Determine the [x, y] coordinate at the center of the cell enclosing the given text.  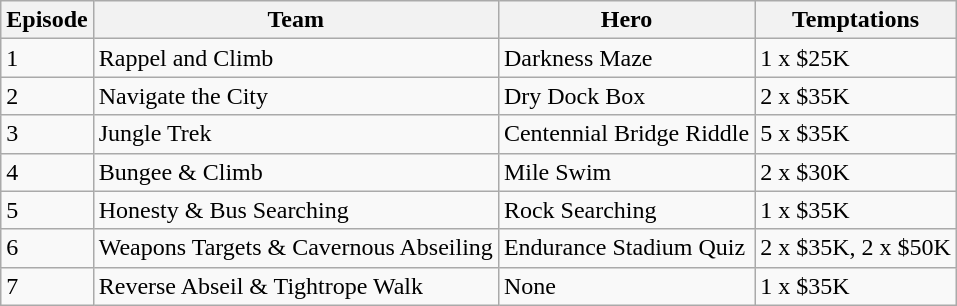
5 x $35K [856, 134]
2 x $35K, 2 x $50K [856, 248]
Team [296, 20]
Rappel and Climb [296, 58]
Rock Searching [626, 210]
Centennial Bridge Riddle [626, 134]
5 [47, 210]
6 [47, 248]
1 x $25K [856, 58]
None [626, 286]
Endurance Stadium Quiz [626, 248]
Navigate the City [296, 96]
Jungle Trek [296, 134]
7 [47, 286]
Weapons Targets & Cavernous Abseiling [296, 248]
Hero [626, 20]
2 x $30K [856, 172]
Mile Swim [626, 172]
4 [47, 172]
Bungee & Climb [296, 172]
2 [47, 96]
Episode [47, 20]
Temptations [856, 20]
Reverse Abseil & Tightrope Walk [296, 286]
Honesty & Bus Searching [296, 210]
2 x $35K [856, 96]
1 [47, 58]
Dry Dock Box [626, 96]
Darkness Maze [626, 58]
3 [47, 134]
